Scan for the cell matching the given text and deliver its (X, Y) coordinate at center. 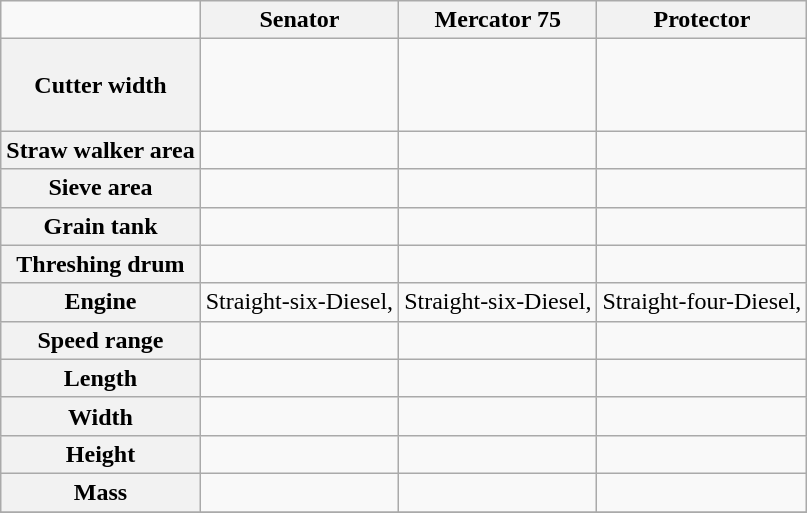
Senator (299, 20)
Mercator 75 (498, 20)
Engine (100, 302)
Straight-four-Diesel, (702, 302)
Sieve area (100, 188)
Mass (100, 492)
Height (100, 454)
Protector (702, 20)
Straw walker area (100, 150)
Cutter width (100, 85)
Threshing drum (100, 264)
Length (100, 378)
Speed range (100, 340)
Grain tank (100, 226)
Width (100, 416)
